Determine the (x, y) coordinate at the center of the cell enclosing the given text.  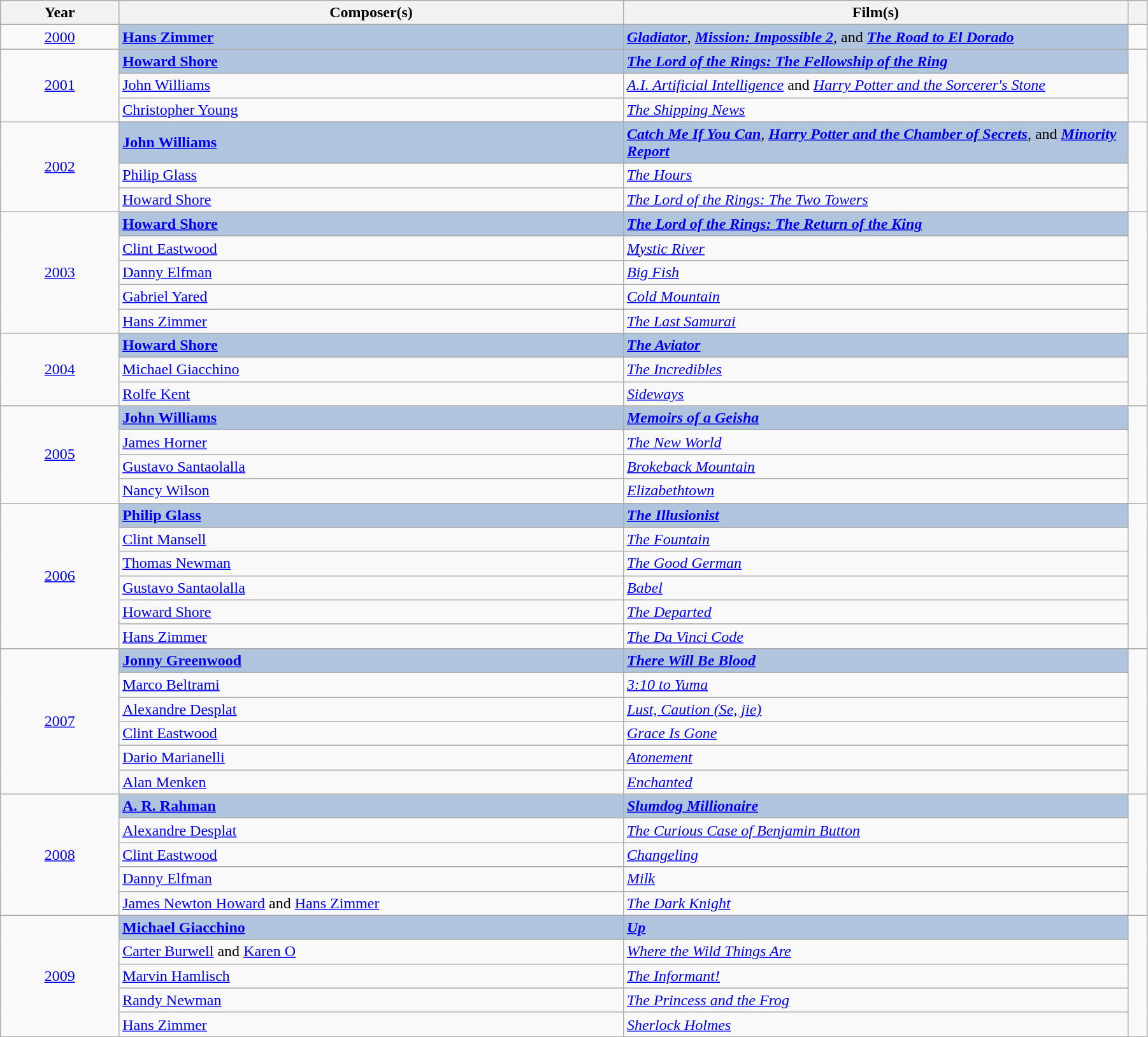
Marco Beltrami (371, 685)
Atonement (875, 758)
Jonny Greenwood (371, 660)
Changeling (875, 855)
The Aviator (875, 345)
A.I. Artificial Intelligence and Harry Potter and the Sorcerer's Stone (875, 85)
Thomas Newman (371, 563)
Enchanted (875, 782)
Composer(s) (371, 13)
The Last Samurai (875, 321)
Randy Newman (371, 1000)
2004 (60, 370)
Film(s) (875, 13)
Clint Mansell (371, 539)
The Shipping News (875, 110)
The Departed (875, 612)
Gabriel Yared (371, 296)
Christopher Young (371, 110)
The Incredibles (875, 370)
The Princess and the Frog (875, 1000)
Mystic River (875, 248)
Nancy Wilson (371, 491)
James Horner (371, 442)
The Dark Knight (875, 903)
Rolfe Kent (371, 394)
Dario Marianelli (371, 758)
The Lord of the Rings: The Two Towers (875, 199)
2001 (60, 85)
The Informant! (875, 976)
2000 (60, 37)
2008 (60, 855)
2003 (60, 272)
James Newton Howard and Hans Zimmer (371, 903)
Big Fish (875, 272)
Gladiator, Mission: Impossible 2, and The Road to El Dorado (875, 37)
The Hours (875, 175)
The Lord of the Rings: The Fellowship of the Ring (875, 61)
2007 (60, 721)
Brokeback Mountain (875, 467)
The Illusionist (875, 515)
Milk (875, 879)
The Da Vinci Code (875, 636)
Where the Wild Things Are (875, 952)
Catch Me If You Can, Harry Potter and the Chamber of Secrets, and Minority Report (875, 143)
Alan Menken (371, 782)
Carter Burwell and Karen O (371, 952)
Babel (875, 588)
Elizabethtown (875, 491)
The Fountain (875, 539)
Memoirs of a Geisha (875, 418)
There Will Be Blood (875, 660)
2009 (60, 976)
Cold Mountain (875, 296)
Year (60, 13)
The Curious Case of Benjamin Button (875, 830)
The Lord of the Rings: The Return of the King (875, 224)
Sherlock Holmes (875, 1024)
2005 (60, 454)
Marvin Hamlisch (371, 976)
Sideways (875, 394)
2002 (60, 167)
Lust, Caution (Se, jie) (875, 709)
A. R. Rahman (371, 806)
Slumdog Millionaire (875, 806)
2006 (60, 576)
Up (875, 927)
Grace Is Gone (875, 734)
3:10 to Yuma (875, 685)
The Good German (875, 563)
The New World (875, 442)
